Output the (x, y) coordinate of the center of the cell containing the given text.  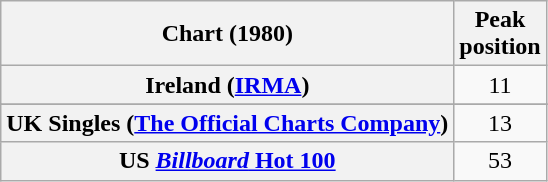
11 (500, 85)
Peakposition (500, 34)
Ireland (IRMA) (228, 85)
UK Singles (The Official Charts Company) (228, 123)
13 (500, 123)
Chart (1980) (228, 34)
53 (500, 161)
US Billboard Hot 100 (228, 161)
